Return the (x, y) coordinate for the center point of the cell that contains the specified text.  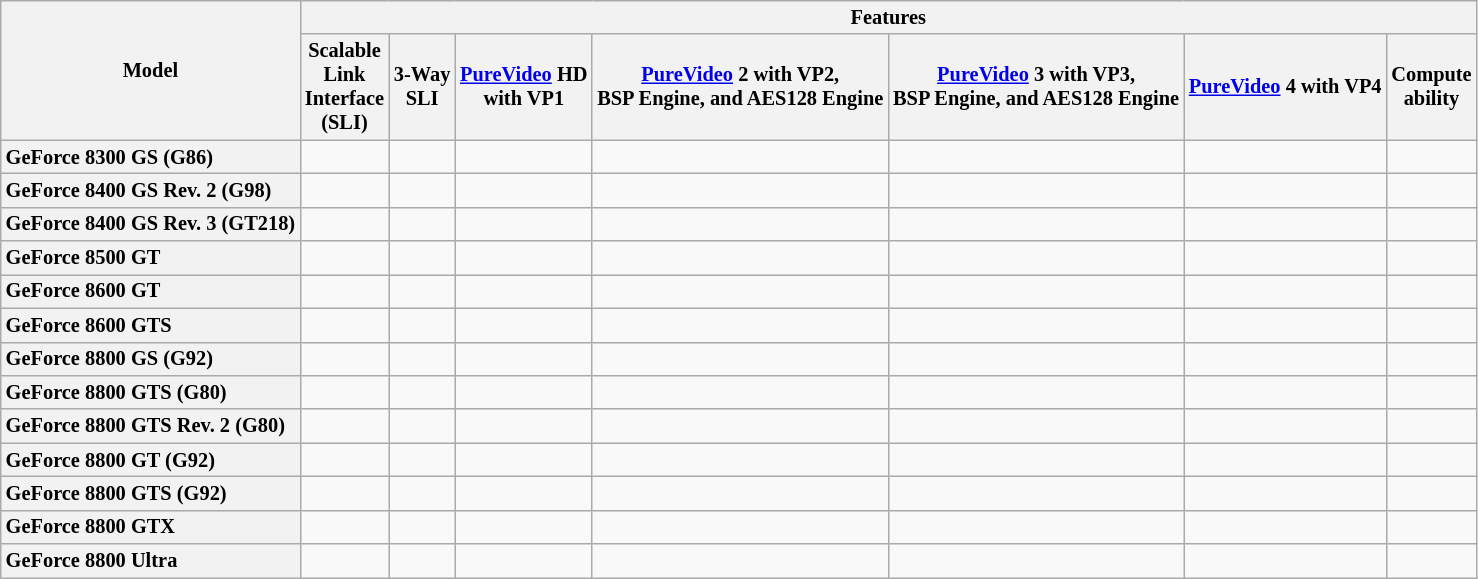
GeForce 8600 GT (150, 291)
Features (888, 17)
PureVideo 2 with VP2,BSP Engine, and AES128 Engine (740, 87)
GeForce 8300 GS (G86) (150, 157)
Model (150, 70)
PureVideo HDwith VP1 (524, 87)
ScalableLinkInterface(SLI) (344, 87)
GeForce 8400 GS Rev. 3 (GT218) (150, 224)
GeForce 8800 GTS Rev. 2 (G80) (150, 426)
GeForce 8800 GT (G92) (150, 460)
GeForce 8800 GS (G92) (150, 359)
PureVideo 4 with VP4 (1285, 87)
GeForce 8500 GT (150, 258)
GeForce 8800 GTS (G92) (150, 493)
GeForce 8400 GS Rev. 2 (G98) (150, 190)
3-WaySLI (422, 87)
Computeability (1431, 87)
GeForce 8800 GTX (150, 527)
GeForce 8600 GTS (150, 325)
PureVideo 3 with VP3,BSP Engine, and AES128 Engine (1036, 87)
GeForce 8800 Ultra (150, 561)
GeForce 8800 GTS (G80) (150, 392)
